Pinpoint the cell where the given text exists, returning its [X, Y] midpoint coordinate. 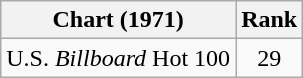
Chart (1971) [118, 20]
U.S. Billboard Hot 100 [118, 58]
Rank [270, 20]
29 [270, 58]
